Provide the [X, Y] coordinate of the cell's center where the given text is located.  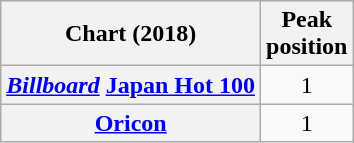
Chart (2018) [131, 34]
Oricon [131, 123]
Billboard Japan Hot 100 [131, 85]
Peakposition [307, 34]
